Provide the [X, Y] coordinate of the cell's center where the given text is located.  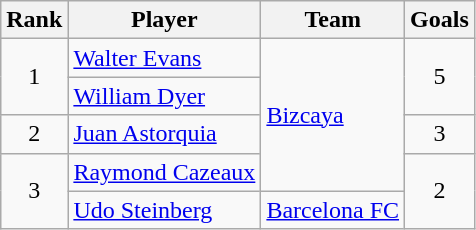
Rank [34, 20]
Goals [440, 20]
Barcelona FC [333, 210]
1 [34, 77]
Juan Astorquia [164, 134]
Team [333, 20]
Udo Steinberg [164, 210]
Player [164, 20]
5 [440, 77]
Walter Evans [164, 58]
William Dyer [164, 96]
Raymond Cazeaux [164, 172]
Bizcaya [333, 115]
